Detect which cell encompasses the target text, then output its [X, Y] center coordinate. 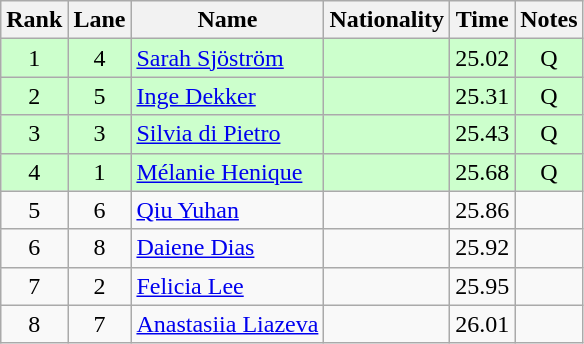
25.43 [482, 134]
Sarah Sjöström [228, 58]
Anastasiia Liazeva [228, 324]
Felicia Lee [228, 286]
25.02 [482, 58]
Rank [34, 20]
25.31 [482, 96]
Qiu Yuhan [228, 210]
Notes [549, 20]
25.95 [482, 286]
25.68 [482, 172]
Name [228, 20]
Inge Dekker [228, 96]
25.92 [482, 248]
Time [482, 20]
Nationality [387, 20]
Lane [100, 20]
26.01 [482, 324]
Mélanie Henique [228, 172]
Daiene Dias [228, 248]
Silvia di Pietro [228, 134]
25.86 [482, 210]
